Provide the [x, y] coordinate of the cell's center where the given text is located.  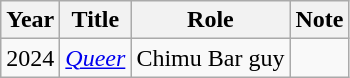
Note [320, 20]
2024 [30, 58]
Queer [96, 58]
Title [96, 20]
Role [210, 20]
Chimu Bar guy [210, 58]
Year [30, 20]
